Return [x, y] of the center of cell containing provided text 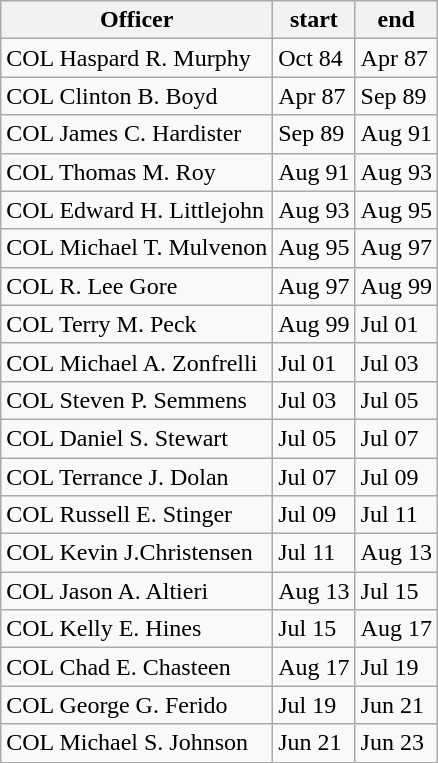
COL Michael T. Mulvenon [137, 248]
COL Daniel S. Stewart [137, 438]
COL Chad E. Chasteen [137, 667]
Officer [137, 20]
COL James C. Hardister [137, 134]
COL Michael S. Johnson [137, 743]
COL Terry M. Peck [137, 324]
COL Clinton B. Boyd [137, 96]
COL George G. Ferido [137, 705]
Jun 23 [396, 743]
Oct 84 [314, 58]
COL R. Lee Gore [137, 286]
COL Russell E. Stinger [137, 515]
COL Thomas M. Roy [137, 172]
COL Terrance J. Dolan [137, 477]
COL Jason A. Altieri [137, 591]
COL Kevin J.Christensen [137, 553]
COL Steven P. Semmens [137, 400]
end [396, 20]
COL Michael A. Zonfrelli [137, 362]
COL Kelly E. Hines [137, 629]
COL Edward H. Littlejohn [137, 210]
start [314, 20]
COL Haspard R. Murphy [137, 58]
